Extract the (X, Y) coordinate from the center of the cell holding the provided text.  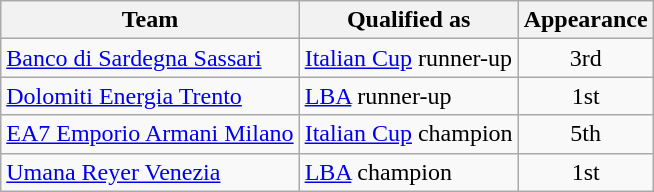
Italian Cup runner-up (408, 58)
5th (586, 134)
LBA champion (408, 172)
LBA runner-up (408, 96)
Appearance (586, 20)
Dolomiti Energia Trento (150, 96)
Italian Cup champion (408, 134)
EA7 Emporio Armani Milano (150, 134)
Umana Reyer Venezia (150, 172)
Team (150, 20)
Banco di Sardegna Sassari (150, 58)
3rd (586, 58)
Qualified as (408, 20)
